Search for the cell housing the specified text and yield its (X, Y) center coordinate. 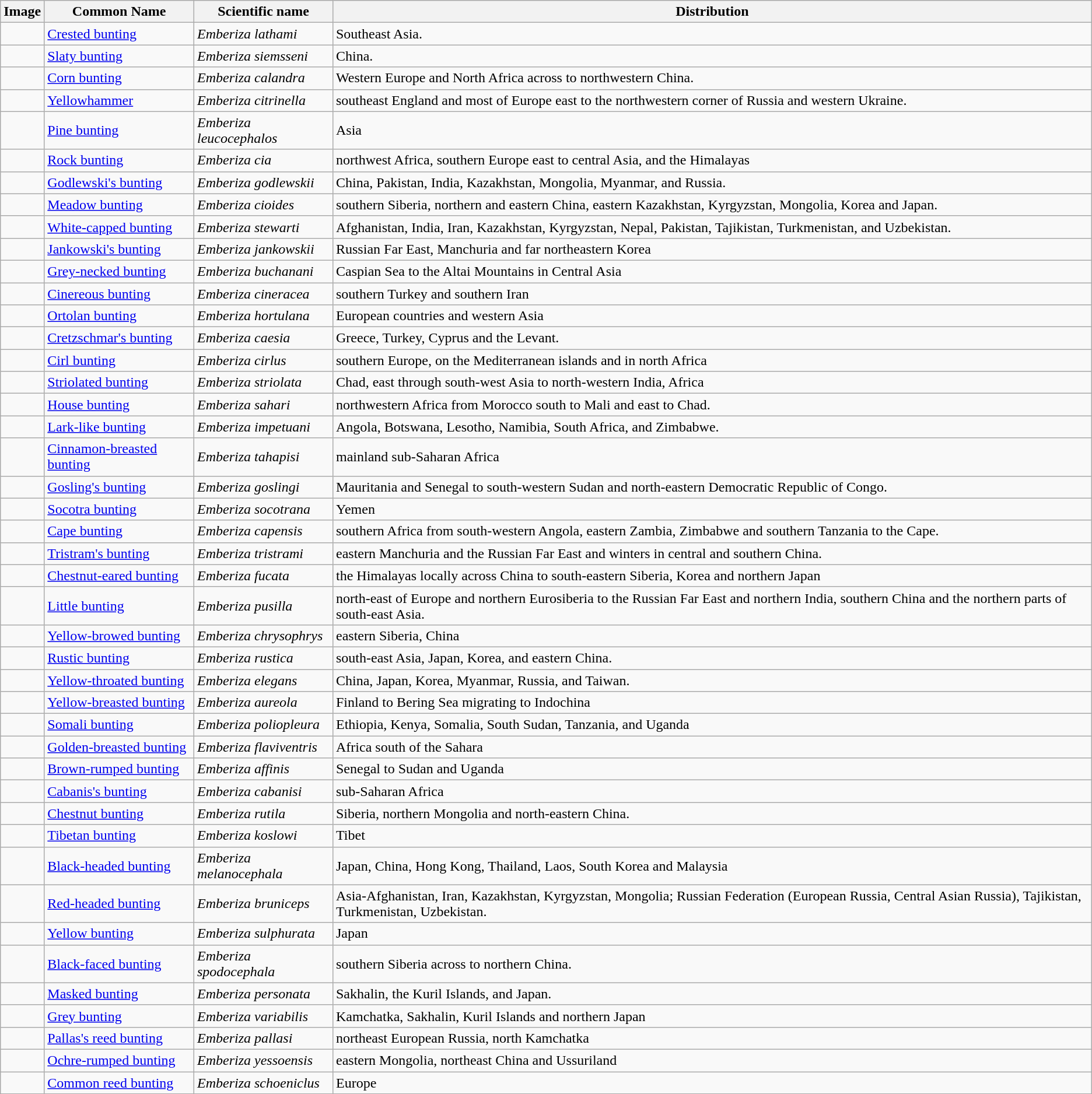
Black-faced bunting (119, 963)
Tibetan bunting (119, 836)
Emberiza calandra (263, 78)
southern Africa from south-western Angola, eastern Zambia, Zimbabwe and southern Tanzania to the Cape. (712, 531)
north-east of Europe and northern Eurosiberia to the Russian Far East and northern India, southern China and the northern parts of south-east Asia. (712, 605)
Emberiza cabanisi (263, 791)
Emberiza tristrami (263, 553)
Emberiza personata (263, 994)
Ethiopia, Kenya, Somalia, South Sudan, Tanzania, and Uganda (712, 725)
sub-Saharan Africa (712, 791)
southeast England and most of Europe east to the northwestern corner of Russia and western Ukraine. (712, 100)
Cinereous bunting (119, 293)
Chestnut bunting (119, 814)
mainland sub-Saharan Africa (712, 457)
south-east Asia, Japan, Korea, and eastern China. (712, 658)
Slaty bunting (119, 56)
Lark-like bunting (119, 427)
Western Europe and North Africa across to northwestern China. (712, 78)
Emberiza leucocephalos (263, 131)
Yellowhammer (119, 100)
House bunting (119, 405)
Emberiza flaviventris (263, 747)
Emberiza tahapisi (263, 457)
Emberiza buchanani (263, 271)
southern Siberia, northern and eastern China, eastern Kazakhstan, Kyrgyzstan, Mongolia, Korea and Japan. (712, 205)
northeast European Russia, north Kamchatka (712, 1038)
Siberia, northern Mongolia and north-eastern China. (712, 814)
southern Siberia across to northern China. (712, 963)
Japan (712, 934)
Distribution (712, 12)
Ochre-rumped bunting (119, 1060)
Emberiza striolata (263, 383)
Africa south of the Sahara (712, 747)
Cirl bunting (119, 360)
northwest Africa, southern Europe east to central Asia, and the Himalayas (712, 160)
Emberiza sahari (263, 405)
Emberiza schoeniclus (263, 1083)
Masked bunting (119, 994)
eastern Manchuria and the Russian Far East and winters in central and southern China. (712, 553)
Emberiza rutila (263, 814)
China, Japan, Korea, Myanmar, Russia, and Taiwan. (712, 681)
southern Europe, on the Mediterranean islands and in north Africa (712, 360)
Emberiza godlewskii (263, 183)
Grey bunting (119, 1016)
Emberiza cirlus (263, 360)
Emberiza cineracea (263, 293)
Emberiza elegans (263, 681)
Pallas's reed bunting (119, 1038)
Striolated bunting (119, 383)
Common reed bunting (119, 1083)
European countries and western Asia (712, 316)
Emberiza affinis (263, 769)
Emberiza chrysophrys (263, 636)
White-capped bunting (119, 227)
Emberiza cia (263, 160)
Crested bunting (119, 34)
Kamchatka, Sakhalin, Kuril Islands and northern Japan (712, 1016)
southern Turkey and southern Iran (712, 293)
Greece, Turkey, Cyprus and the Levant. (712, 338)
Cape bunting (119, 531)
northwestern Africa from Morocco south to Mali and east to Chad. (712, 405)
Emberiza pallasi (263, 1038)
Emberiza fucata (263, 576)
Scientific name (263, 12)
Yemen (712, 509)
Emberiza sulphurata (263, 934)
Image (22, 12)
Golden-breasted bunting (119, 747)
Yellow-breasted bunting (119, 703)
eastern Mongolia, northeast China and Ussuriland (712, 1060)
Asia (712, 131)
Emberiza impetuani (263, 427)
Emberiza pusilla (263, 605)
Finland to Bering Sea migrating to Indochina (712, 703)
Corn bunting (119, 78)
Meadow bunting (119, 205)
Little bunting (119, 605)
Emberiza aureola (263, 703)
Cretzschmar's bunting (119, 338)
Mauritania and Senegal to south-western Sudan and north-eastern Democratic Republic of Congo. (712, 487)
eastern Siberia, China (712, 636)
Gosling's bunting (119, 487)
Sakhalin, the Kuril Islands, and Japan. (712, 994)
Brown-rumped bunting (119, 769)
Pine bunting (119, 131)
Emberiza cioides (263, 205)
Senegal to Sudan and Uganda (712, 769)
Emberiza jankowskii (263, 249)
Godlewski's bunting (119, 183)
Emberiza spodocephala (263, 963)
Emberiza melanocephala (263, 865)
Emberiza siemsseni (263, 56)
Emberiza lathami (263, 34)
Emberiza caesia (263, 338)
Red-headed bunting (119, 904)
Emberiza koslowi (263, 836)
Black-headed bunting (119, 865)
Jankowski's bunting (119, 249)
China, Pakistan, India, Kazakhstan, Mongolia, Myanmar, and Russia. (712, 183)
Chad, east through south-west Asia to north-western India, Africa (712, 383)
Russian Far East, Manchuria and far northeastern Korea (712, 249)
the Himalayas locally across China to south-eastern Siberia, Korea and northern Japan (712, 576)
Emberiza socotrana (263, 509)
Cinnamon-breasted bunting (119, 457)
Ortolan bunting (119, 316)
Europe (712, 1083)
Yellow-throated bunting (119, 681)
Common Name (119, 12)
Emberiza goslingi (263, 487)
Emberiza hortulana (263, 316)
Emberiza rustica (263, 658)
Somali bunting (119, 725)
Rock bunting (119, 160)
Caspian Sea to the Altai Mountains in Central Asia (712, 271)
Cabanis's bunting (119, 791)
Emberiza capensis (263, 531)
Afghanistan, India, Iran, Kazakhstan, Kyrgyzstan, Nepal, Pakistan, Tajikistan, Turkmenistan, and Uzbekistan. (712, 227)
Southeast Asia. (712, 34)
Emberiza variabilis (263, 1016)
Emberiza poliopleura (263, 725)
Tristram's bunting (119, 553)
Angola, Botswana, Lesotho, Namibia, South Africa, and Zimbabwe. (712, 427)
Emberiza bruniceps (263, 904)
Yellow bunting (119, 934)
Grey-necked bunting (119, 271)
Japan, China, Hong Kong, Thailand, Laos, South Korea and Malaysia (712, 865)
Emberiza yessoensis (263, 1060)
Tibet (712, 836)
Emberiza stewarti (263, 227)
Socotra bunting (119, 509)
Yellow-browed bunting (119, 636)
Chestnut-eared bunting (119, 576)
Emberiza citrinella (263, 100)
Rustic bunting (119, 658)
China. (712, 56)
